Return the (x, y) coordinate for the center point of the cell that contains the specified text.  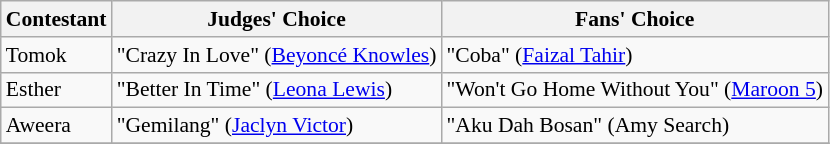
"Crazy In Love" (Beyoncé Knowles) (277, 55)
"Coba" (Faizal Tahir) (634, 55)
Tomok (56, 55)
Fans' Choice (634, 19)
"Better In Time" (Leona Lewis) (277, 90)
"Won't Go Home Without You" (Maroon 5) (634, 90)
Esther (56, 90)
"Aku Dah Bosan" (Amy Search) (634, 126)
Aweera (56, 126)
"Gemilang" (Jaclyn Victor) (277, 126)
Contestant (56, 19)
Judges' Choice (277, 19)
